Find where the given text appears and provide that cell's center as (X, Y) coordinate. 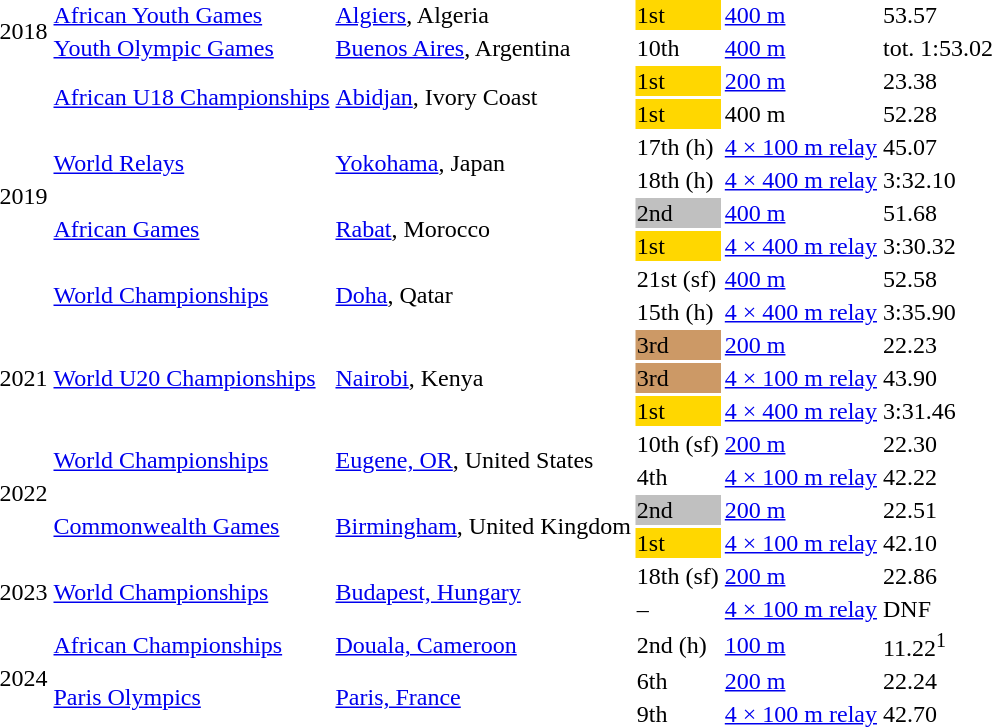
100 m (800, 645)
African Games (192, 230)
African Youth Games (192, 15)
Abidjan, Ivory Coast (483, 98)
Yokohama, Japan (483, 164)
Nairobi, Kenya (483, 378)
21st (sf) (678, 279)
– (678, 609)
Douala, Cameroon (483, 645)
18th (h) (678, 180)
Budapest, Hungary (483, 592)
Buenos Aires, Argentina (483, 48)
Birmingham, United Kingdom (483, 526)
17th (h) (678, 147)
Doha, Qatar (483, 296)
15th (h) (678, 312)
Commonwealth Games (192, 526)
4th (678, 477)
2nd (h) (678, 645)
10th (678, 48)
Youth Olympic Games (192, 48)
10th (sf) (678, 444)
18th (sf) (678, 576)
Rabat, Morocco (483, 230)
African Championships (192, 645)
World U20 Championships (192, 378)
6th (678, 681)
Algiers, Algeria (483, 15)
Eugene, OR, United States (483, 460)
World Relays (192, 164)
African U18 Championships (192, 98)
